Pinpoint the cell where the given text exists, returning its (X, Y) midpoint coordinate. 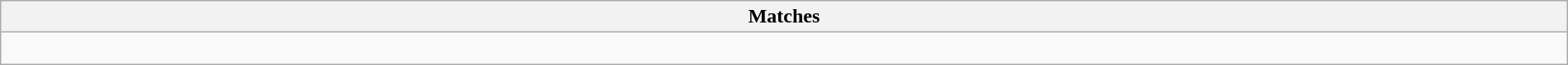
Matches (784, 17)
